Locate the cell with the specified text and output its (X, Y) center coordinate. 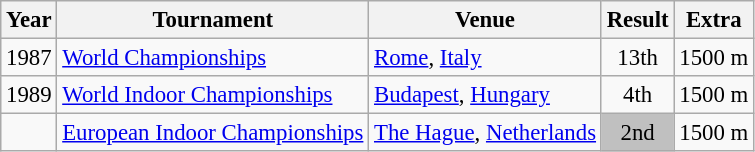
Result (638, 20)
1989 (29, 95)
1987 (29, 58)
Extra (714, 20)
Venue (486, 20)
World Championships (213, 58)
2nd (638, 133)
Tournament (213, 20)
Budapest, Hungary (486, 95)
World Indoor Championships (213, 95)
Year (29, 20)
4th (638, 95)
13th (638, 58)
European Indoor Championships (213, 133)
Rome, Italy (486, 58)
The Hague, Netherlands (486, 133)
